Locate the cell with the specified text and output its (x, y) center coordinate. 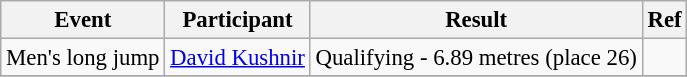
Result (476, 20)
Qualifying - 6.89 metres (place 26) (476, 58)
Event (83, 20)
Ref (664, 20)
David Kushnir (238, 58)
Participant (238, 20)
Men's long jump (83, 58)
